Locate the cell with the specified text and output its [X, Y] center coordinate. 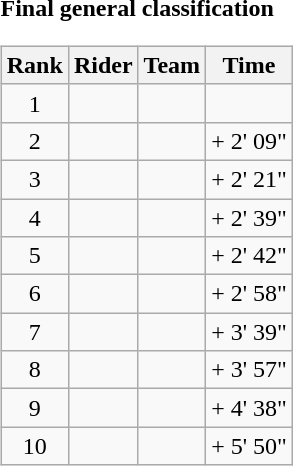
6 [34, 294]
5 [34, 256]
+ 3' 39" [250, 332]
+ 2' 39" [250, 217]
Team [172, 65]
1 [34, 103]
+ 2' 09" [250, 141]
3 [34, 179]
+ 5' 50" [250, 446]
2 [34, 141]
Time [250, 65]
8 [34, 370]
+ 3' 57" [250, 370]
+ 2' 58" [250, 294]
Rank [34, 65]
10 [34, 446]
+ 2' 42" [250, 256]
Rider [103, 65]
7 [34, 332]
9 [34, 408]
+ 2' 21" [250, 179]
+ 4' 38" [250, 408]
4 [34, 217]
